Find where the given text appears and provide that cell's center as (X, Y) coordinate. 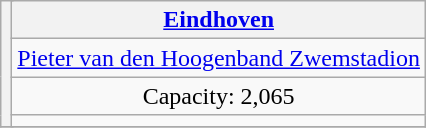
Eindhoven (219, 20)
Pieter van den Hoogenband Zwemstadion (219, 58)
Capacity: 2,065 (219, 96)
